Return the (X, Y) coordinate for the center point of the cell that contains the specified text.  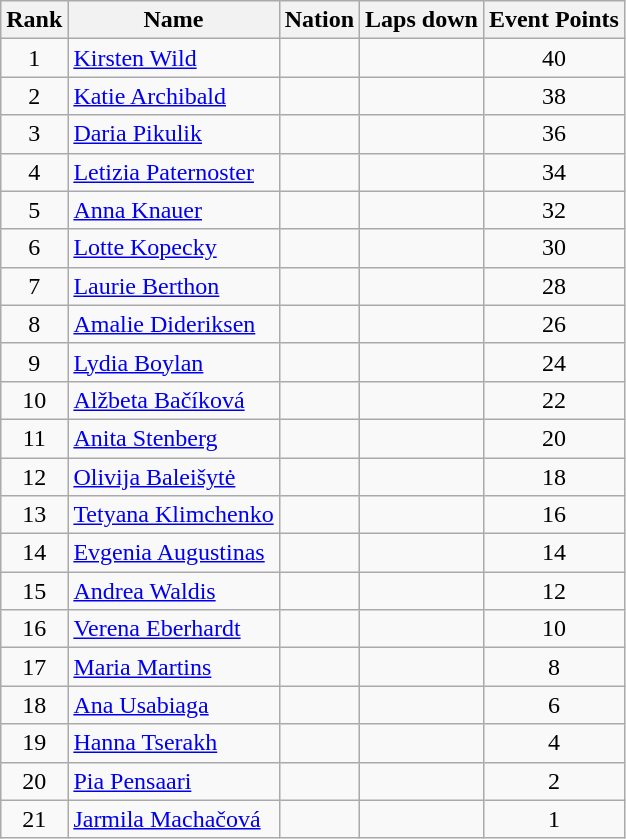
40 (554, 58)
Laurie Berthon (174, 286)
22 (554, 400)
Lydia Boylan (174, 362)
Andrea Waldis (174, 591)
Evgenia Augustinas (174, 553)
Ana Usabiaga (174, 705)
Nation (319, 20)
17 (34, 667)
Katie Archibald (174, 96)
Anna Knauer (174, 210)
9 (34, 362)
13 (34, 515)
Verena Eberhardt (174, 629)
Maria Martins (174, 667)
Letizia Paternoster (174, 172)
Hanna Tserakh (174, 743)
21 (34, 819)
Event Points (554, 20)
38 (554, 96)
Olivija Baleišytė (174, 477)
7 (34, 286)
15 (34, 591)
26 (554, 324)
Pia Pensaari (174, 781)
Daria Pikulik (174, 134)
Tetyana Klimchenko (174, 515)
Amalie Dideriksen (174, 324)
3 (34, 134)
Lotte Kopecky (174, 248)
Laps down (422, 20)
36 (554, 134)
28 (554, 286)
Alžbeta Bačíková (174, 400)
19 (34, 743)
Jarmila Machačová (174, 819)
Name (174, 20)
24 (554, 362)
11 (34, 438)
34 (554, 172)
Anita Stenberg (174, 438)
Rank (34, 20)
Kirsten Wild (174, 58)
5 (34, 210)
32 (554, 210)
30 (554, 248)
